Scan for the cell matching the given text and deliver its [X, Y] coordinate at center. 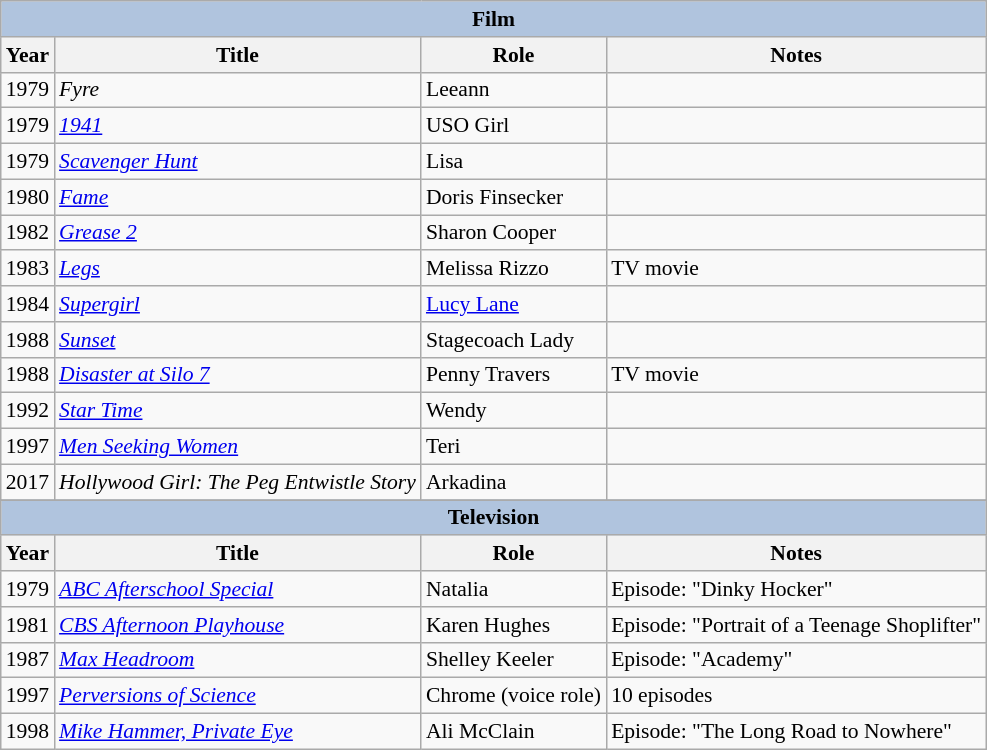
1992 [28, 411]
Karen Hughes [514, 625]
Fame [238, 197]
Episode: "Portrait of a Teenage Shoplifter" [796, 625]
Hollywood Girl: The Peg Entwistle Story [238, 482]
1998 [28, 732]
Ali McClain [514, 732]
1984 [28, 304]
ABC Afterschool Special [238, 589]
Max Headroom [238, 660]
Shelley Keeler [514, 660]
1983 [28, 269]
Mike Hammer, Private Eye [238, 732]
Supergirl [238, 304]
1982 [28, 233]
Episode: "Dinky Hocker" [796, 589]
Lucy Lane [514, 304]
Melissa Rizzo [514, 269]
Perversions of Science [238, 696]
Television [494, 518]
Doris Finsecker [514, 197]
Star Time [238, 411]
Natalia [514, 589]
CBS Afternoon Playhouse [238, 625]
Grease 2 [238, 233]
1987 [28, 660]
Sunset [238, 340]
Fyre [238, 90]
USO Girl [514, 126]
1941 [238, 126]
Leeann [514, 90]
Scavenger Hunt [238, 162]
Chrome (voice role) [514, 696]
Disaster at Silo 7 [238, 375]
Film [494, 19]
Teri [514, 447]
10 episodes [796, 696]
Sharon Cooper [514, 233]
1981 [28, 625]
Stagecoach Lady [514, 340]
Penny Travers [514, 375]
Legs [238, 269]
Lisa [514, 162]
Wendy [514, 411]
2017 [28, 482]
1980 [28, 197]
Arkadina [514, 482]
Episode: "Academy" [796, 660]
Episode: "The Long Road to Nowhere" [796, 732]
Men Seeking Women [238, 447]
